Find where the given text appears and provide that cell's center as (x, y) coordinate. 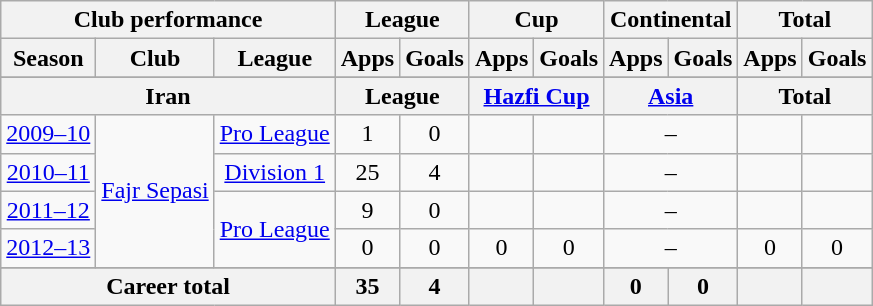
25 (367, 172)
35 (367, 286)
1 (367, 134)
Cup (536, 20)
Division 1 (274, 172)
9 (367, 210)
Club (155, 58)
Career total (168, 286)
2012–13 (48, 248)
Asia (671, 96)
2009–10 (48, 134)
Fajr Sepasi (155, 191)
Hazfi Cup (536, 96)
Continental (671, 20)
Iran (168, 96)
Season (48, 58)
2011–12 (48, 210)
Club performance (168, 20)
2010–11 (48, 172)
